Identify which cell holds the provided text, then report its [x, y] central coordinate. 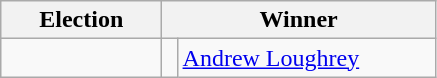
Election [82, 20]
Winner [299, 20]
Andrew Loughrey [306, 58]
